Return [X, Y] of the center of cell containing provided text 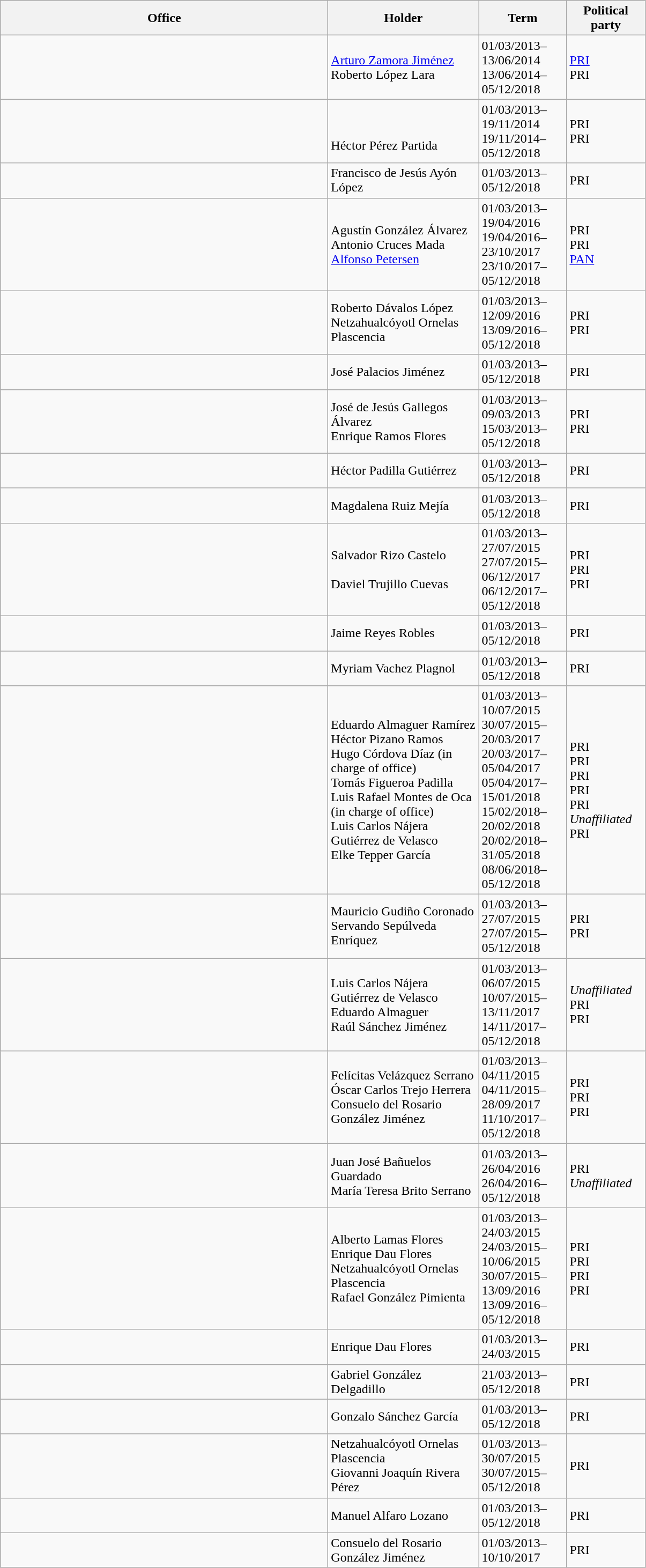
José de Jesús Gallegos ÁlvarezEnrique Ramos Flores [403, 421]
Manuel Alfaro Lozano [403, 1515]
Juan José Bañuelos Guardado María Teresa Brito Serrano [403, 1175]
Felícitas Velázquez Serrano Óscar Carlos Trejo Herrera Consuelo del Rosario González Jiménez [403, 1097]
Holder [403, 18]
Jaime Reyes Robles [403, 633]
Enrique Dau Flores [403, 1347]
01/03/2013–19/11/2014 19/11/2014–05/12/2018 [523, 131]
Myriam Vachez Plagnol [403, 668]
PRI Unaffiliated [606, 1175]
Alberto Lamas Flores Enrique Dau Flores Netzahualcóyotl Ornelas Plascencia Rafael González Pimienta [403, 1269]
01/03/2013–24/03/2015 24/03/2015–10/06/2015 30/07/2015–13/09/2016 13/09/2016–05/12/2018 [523, 1269]
Héctor Padilla Gutiérrez [403, 471]
Political party [606, 18]
01/03/2013–09/03/201315/03/2013–05/12/2018 [523, 421]
Term [523, 18]
Mauricio Gudiño Coronado Servando Sepúlveda Enríquez [403, 927]
01/03/2013–24/03/2015 [523, 1347]
01/03/2013–19/04/2016 19/04/2016–23/10/2017 23/10/2017–05/12/2018 [523, 245]
01/03/2013–06/07/2015 10/07/2015–13/11/2017 14/11/2017–05/12/2018 [523, 1005]
Arturo Zamora Jiménez Roberto López Lara [403, 68]
01/03/2013–13/06/2014 13/06/2014–05/12/2018 [523, 68]
01/03/2013–04/11/2015 04/11/2015–28/09/2017 11/10/2017–05/12/2018 [523, 1097]
01/03/2013–10/10/2017 [523, 1550]
Office [164, 18]
Héctor Pérez Partida [403, 131]
Gonzalo Sánchez García [403, 1417]
PRI PRI PRI PRI PRI UnaffiliatedPRI [606, 790]
Roberto Dávalos LópezNetzahualcóyotl Ornelas Plascencia [403, 323]
01/03/2013–27/07/2015 27/07/2015–05/12/2018 [523, 927]
01/03/2013–26/04/2016 26/04/2016–05/12/2018 [523, 1175]
Consuelo del Rosario González Jiménez [403, 1550]
Agustín González ÁlvarezAntonio Cruces Mada Alfonso Petersen [403, 245]
01/03/2013–12/09/2016 13/09/2016–05/12/2018 [523, 323]
Luis Carlos Nájera Gutiérrez de Velasco Eduardo Almaguer Raúl Sánchez Jiménez [403, 1005]
01/03/2013–27/07/2015 27/07/2015–06/12/2017 06/12/2017–05/12/2018 [523, 569]
Gabriel González Delgadillo [403, 1381]
Netzahualcóyotl Ornelas Plascencia Giovanni Joaquín Rivera Pérez [403, 1466]
21/03/2013–05/12/2018 [523, 1381]
01/03/2013–30/07/2015 30/07/2015–05/12/2018 [523, 1466]
PRI PRI PRI PRI [606, 1269]
PRI PRI PAN [606, 245]
Unaffiliated PRI PRI [606, 1005]
Salvador Rizo Castelo Daviel Trujillo Cuevas [403, 569]
Francisco de Jesús Ayón López [403, 180]
José Palacios Jiménez [403, 372]
Magdalena Ruiz Mejía [403, 505]
